Pinpoint the cell where the given text exists, returning its [x, y] midpoint coordinate. 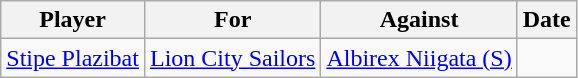
Player [73, 20]
Albirex Niigata (S) [419, 58]
Date [546, 20]
Stipe Plazibat [73, 58]
Lion City Sailors [232, 58]
Against [419, 20]
For [232, 20]
